Provide the (X, Y) coordinate of the cell's center where the given text is located.  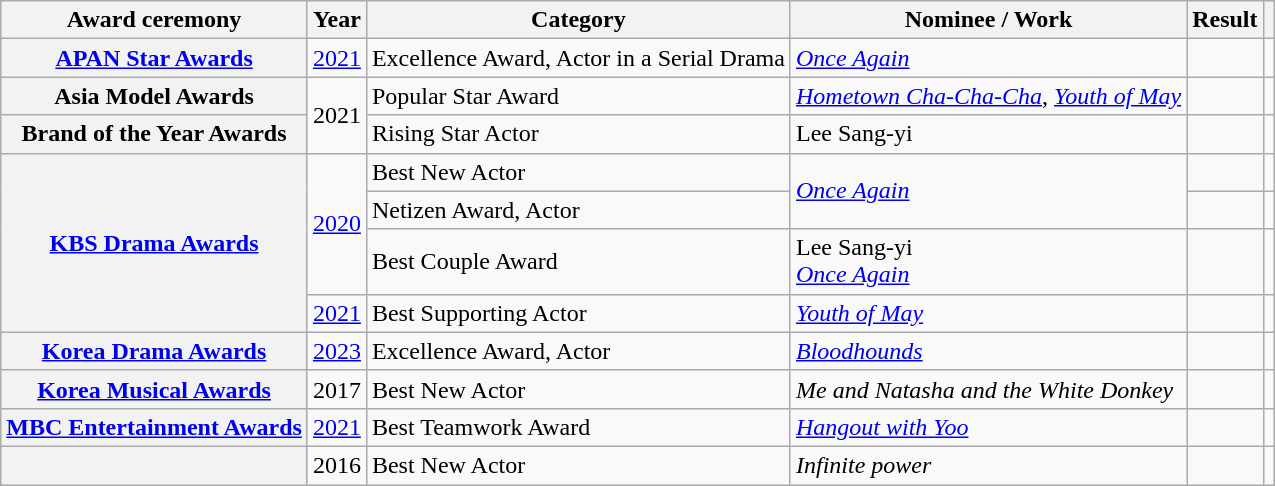
Award ceremony (154, 20)
2016 (336, 465)
Excellence Award, Actor (578, 351)
Lee Sang-yi Once Again (988, 262)
Me and Natasha and the White Donkey (988, 389)
Excellence Award, Actor in a Serial Drama (578, 58)
Nominee / Work (988, 20)
Infinite power (988, 465)
APAN Star Awards (154, 58)
Best Supporting Actor (578, 313)
Bloodhounds (988, 351)
KBS Drama Awards (154, 242)
Hangout with Yoo (988, 427)
Category (578, 20)
2017 (336, 389)
Hometown Cha-Cha-Cha, Youth of May (988, 96)
2020 (336, 224)
Korea Drama Awards (154, 351)
Youth of May (988, 313)
Best Teamwork Award (578, 427)
MBC Entertainment Awards (154, 427)
Korea Musical Awards (154, 389)
Netizen Award, Actor (578, 210)
Popular Star Award (578, 96)
Result (1225, 20)
Brand of the Year Awards (154, 134)
Best Couple Award (578, 262)
Lee Sang-yi (988, 134)
2023 (336, 351)
Year (336, 20)
Rising Star Actor (578, 134)
Asia Model Awards (154, 96)
